Provide the (X, Y) coordinate of the cell's center where the given text is located.  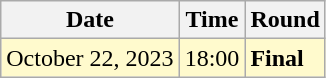
Date (90, 20)
18:00 (212, 58)
Round (285, 20)
Final (285, 58)
October 22, 2023 (90, 58)
Time (212, 20)
